Return the [X, Y] coordinate for the center point of the cell that contains the specified text.  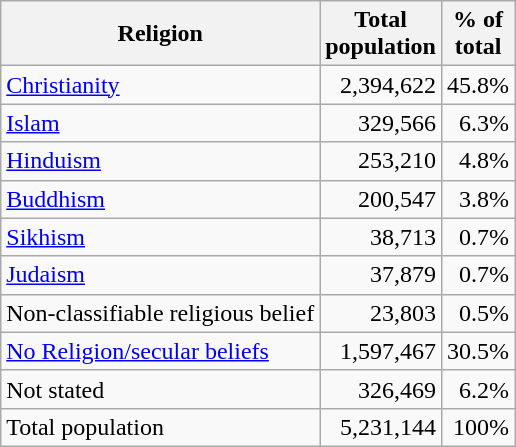
100% [478, 427]
45.8% [478, 85]
30.5% [478, 351]
23,803 [381, 313]
Religion [160, 34]
3.8% [478, 199]
Judaism [160, 275]
37,879 [381, 275]
6.3% [478, 123]
0.5% [478, 313]
Non-classifiable religious belief [160, 313]
4.8% [478, 161]
329,566 [381, 123]
No Religion/secular beliefs [160, 351]
Christianity [160, 85]
Islam [160, 123]
6.2% [478, 389]
1,597,467 [381, 351]
2,394,622 [381, 85]
Hinduism [160, 161]
38,713 [381, 237]
5,231,144 [381, 427]
Total population [160, 427]
% oftotal [478, 34]
200,547 [381, 199]
Totalpopulation [381, 34]
Sikhism [160, 237]
253,210 [381, 161]
Buddhism [160, 199]
326,469 [381, 389]
Not stated [160, 389]
